Scan for the cell matching the given text and deliver its (x, y) coordinate at center. 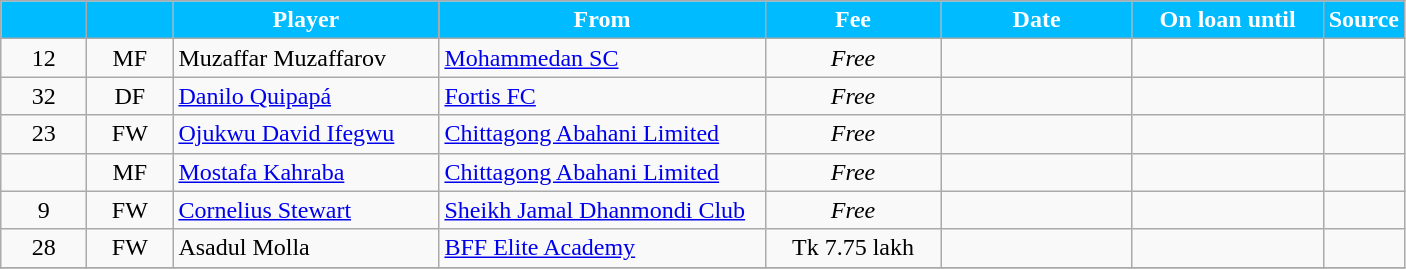
32 (44, 96)
Mohammedan SC (602, 58)
Tk 7.75 lakh (853, 248)
On loan until (1228, 20)
9 (44, 210)
23 (44, 134)
Asadul Molla (306, 248)
Fortis FC (602, 96)
Sheikh Jamal Dhanmondi Club (602, 210)
28 (44, 248)
From (602, 20)
BFF Elite Academy (602, 248)
Mostafa Kahraba (306, 172)
Player (306, 20)
Danilo Quipapá (306, 96)
Cornelius Stewart (306, 210)
Muzaffar Muzaffarov (306, 58)
Source (1364, 20)
DF (130, 96)
12 (44, 58)
Ojukwu David Ifegwu (306, 134)
Fee (853, 20)
Date (1036, 20)
